Identify which cell holds the provided text, then report its [x, y] central coordinate. 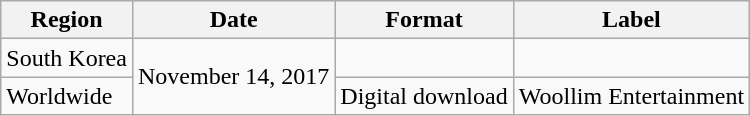
Date [233, 20]
Format [424, 20]
November 14, 2017 [233, 77]
Digital download [424, 96]
Label [631, 20]
Worldwide [67, 96]
South Korea [67, 58]
Woollim Entertainment [631, 96]
Region [67, 20]
